Search for the cell housing the specified text and yield its [X, Y] center coordinate. 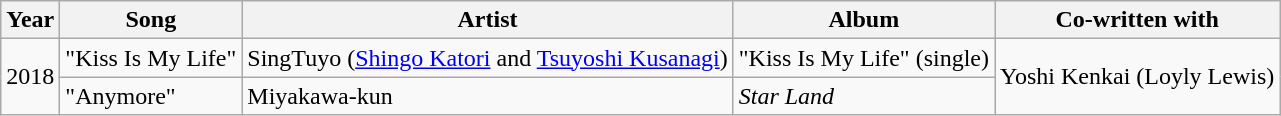
"Kiss Is My Life" (single) [864, 58]
"Anymore" [151, 96]
SingTuyo (Shingo Katori and Tsuyoshi Kusanagi) [488, 58]
Year [30, 20]
Song [151, 20]
2018 [30, 77]
"Kiss Is My Life" [151, 58]
Star Land [864, 96]
Miyakawa-kun [488, 96]
Yoshi Kenkai (Loyly Lewis) [1138, 77]
Artist [488, 20]
Co-written with [1138, 20]
Album [864, 20]
